Locate the cell with the specified text and output its [x, y] center coordinate. 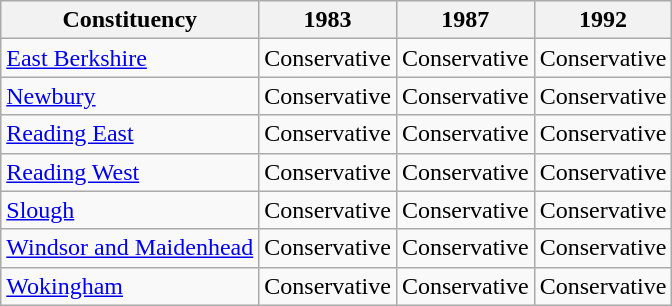
Reading East [130, 134]
Windsor and Maidenhead [130, 248]
Constituency [130, 20]
Newbury [130, 96]
Slough [130, 210]
1992 [603, 20]
Wokingham [130, 286]
Reading West [130, 172]
1987 [465, 20]
1983 [328, 20]
East Berkshire [130, 58]
